Search for the cell housing the specified text and yield its (x, y) center coordinate. 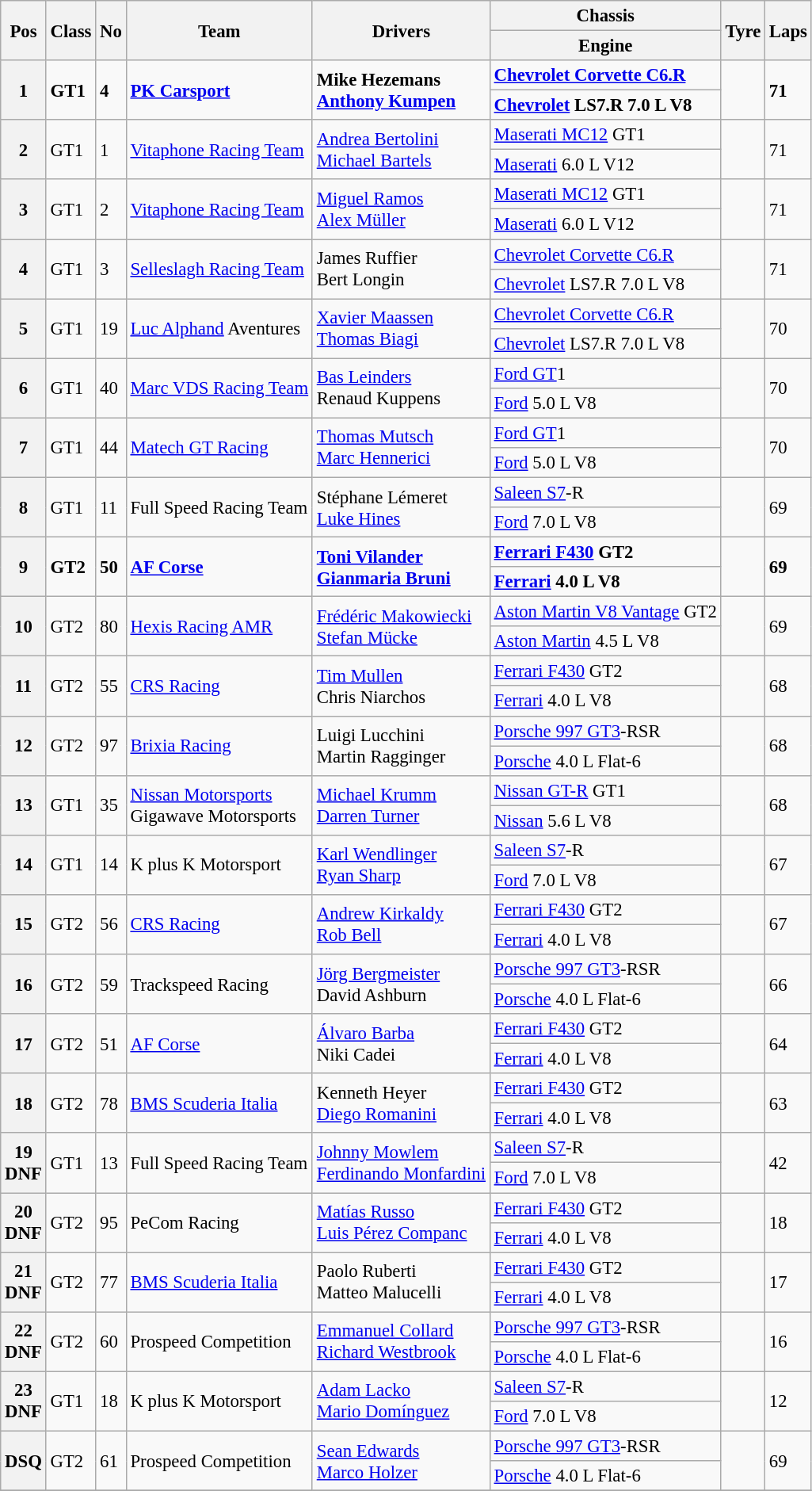
21DNF (24, 1283)
59 (111, 984)
51 (111, 1043)
7 (24, 447)
20DNF (24, 1222)
Xavier Maassen Thomas Biagi (401, 328)
Hexis Racing AMR (219, 626)
Paolo Ruberti Matteo Malucelli (401, 1283)
Nissan GT-R GT1 (605, 790)
PK Carsport (219, 90)
Adam Lacko Mario Domínguez (401, 1401)
Matech GT Racing (219, 447)
Pos (24, 30)
Michael Krumm Darren Turner (401, 805)
Tim Mullen Chris Niarchos (401, 686)
Brixia Racing (219, 745)
9 (24, 568)
Andrea Bertolini Michael Bartels (401, 149)
19DNF (24, 1164)
78 (111, 1103)
95 (111, 1222)
Stéphane Lémeret Luke Hines (401, 507)
56 (111, 924)
Kenneth Heyer Diego Romanini (401, 1103)
10 (24, 626)
19 (111, 328)
Selleslagh Racing Team (219, 270)
15 (24, 924)
55 (111, 686)
44 (111, 447)
64 (789, 1043)
8 (24, 507)
Team (219, 30)
Luigi Lucchini Martin Ragginger (401, 745)
Luc Alphand Aventures (219, 328)
63 (789, 1103)
40 (111, 388)
23DNF (24, 1401)
Matías Russo Luis Pérez Companc (401, 1222)
Aston Martin 4.5 L V8 (605, 641)
Jörg Bergmeister David Ashburn (401, 984)
DSQ (24, 1460)
Frédéric Makowiecki Stefan Mücke (401, 626)
50 (111, 568)
Bas Leinders Renaud Kuppens (401, 388)
5 (24, 328)
Chassis (605, 16)
Andrew Kirkaldy Rob Bell (401, 924)
Engine (605, 46)
Karl Wendlinger Ryan Sharp (401, 866)
Trackspeed Racing (219, 984)
6 (24, 388)
Nissan 5.6 L V8 (605, 820)
Marc VDS Racing Team (219, 388)
35 (111, 805)
60 (111, 1341)
61 (111, 1460)
Nissan Motorsports Gigawave Motorsports (219, 805)
42 (789, 1164)
22DNF (24, 1341)
97 (111, 745)
PeCom Racing (219, 1222)
Mike Hezemans Anthony Kumpen (401, 90)
77 (111, 1283)
Johnny Mowlem Ferdinando Monfardini (401, 1164)
Aston Martin V8 Vantage GT2 (605, 612)
80 (111, 626)
No (111, 30)
Emmanuel Collard Richard Westbrook (401, 1341)
Tyre (743, 30)
Thomas Mutsch Marc Hennerici (401, 447)
Álvaro Barba Niki Cadei (401, 1043)
Toni Vilander Gianmaria Bruni (401, 568)
Drivers (401, 30)
66 (789, 984)
Sean Edwards Marco Holzer (401, 1460)
Class (71, 30)
Laps (789, 30)
James Ruffier Bert Longin (401, 270)
Miguel Ramos Alex Müller (401, 209)
